Scan for the cell matching the given text and deliver its (X, Y) coordinate at center. 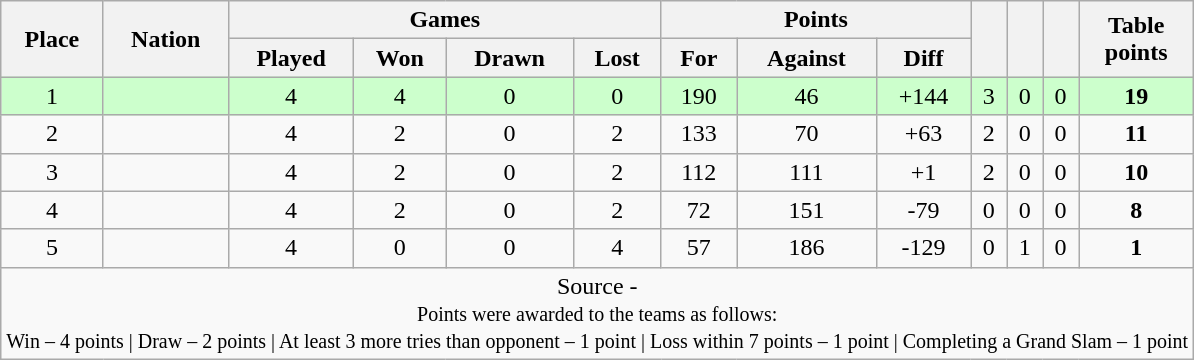
Place (52, 39)
190 (698, 96)
Tablepoints (1136, 39)
112 (698, 172)
+1 (923, 172)
Nation (166, 39)
10 (1136, 172)
Played (290, 58)
Lost (617, 58)
19 (1136, 96)
Against (806, 58)
57 (698, 248)
70 (806, 134)
For (698, 58)
111 (806, 172)
11 (1136, 134)
Drawn (510, 58)
72 (698, 210)
Games (444, 20)
+144 (923, 96)
186 (806, 248)
-129 (923, 248)
5 (52, 248)
Diff (923, 58)
Won (400, 58)
-79 (923, 210)
133 (698, 134)
46 (806, 96)
8 (1136, 210)
+63 (923, 134)
Points (816, 20)
151 (806, 210)
